Scan for the cell matching the given text and deliver its (x, y) coordinate at center. 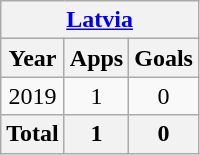
Apps (96, 58)
Year (33, 58)
Goals (164, 58)
Latvia (100, 20)
2019 (33, 96)
Total (33, 134)
